Pinpoint the cell where the given text exists, returning its (x, y) midpoint coordinate. 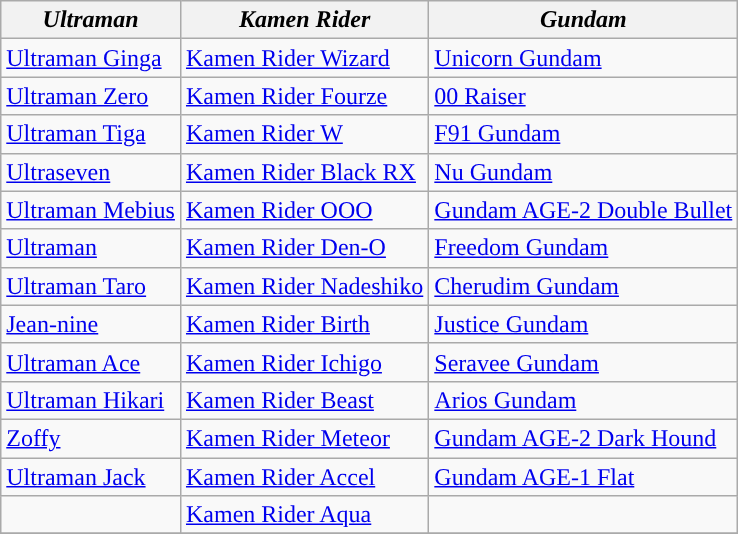
Ultraman Tiga (91, 134)
Justice Gundam (584, 324)
Freedom Gundam (584, 248)
Kamen Rider Aqua (304, 515)
Kamen Rider (304, 20)
Kamen Rider Birth (304, 324)
Kamen Rider Fourze (304, 96)
Kamen Rider W (304, 134)
Gundam (584, 20)
Kamen Rider OOO (304, 210)
Ultraman Ginga (91, 58)
Ultraman Hikari (91, 400)
Cherudim Gundam (584, 286)
F91 Gundam (584, 134)
Kamen Rider Wizard (304, 58)
Kamen Rider Beast (304, 400)
Gundam AGE-2 Dark Hound (584, 438)
Seravee Gundam (584, 362)
Kamen Rider Nadeshiko (304, 286)
Jean-nine (91, 324)
00 Raiser (584, 96)
Gundam AGE-1 Flat (584, 477)
Arios Gundam (584, 400)
Kamen Rider Den-O (304, 248)
Kamen Rider Meteor (304, 438)
Nu Gundam (584, 172)
Ultraman Zero (91, 96)
Kamen Rider Accel (304, 477)
Ultraman Jack (91, 477)
Ultraman Ace (91, 362)
Ultraman Taro (91, 286)
Unicorn Gundam (584, 58)
Zoffy (91, 438)
Gundam AGE-2 Double Bullet (584, 210)
Ultraman Mebius (91, 210)
Kamen Rider Black RX (304, 172)
Kamen Rider Ichigo (304, 362)
Ultraseven (91, 172)
